From the cell containing the given text, extract its center point as [X, Y] coordinate. 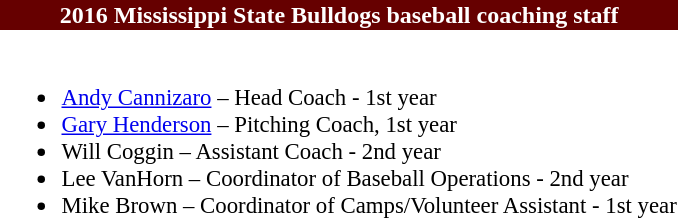
2016 Mississippi State Bulldogs baseball coaching staff [339, 15]
